Extract the [x, y] coordinate from the center of the cell holding the provided text.  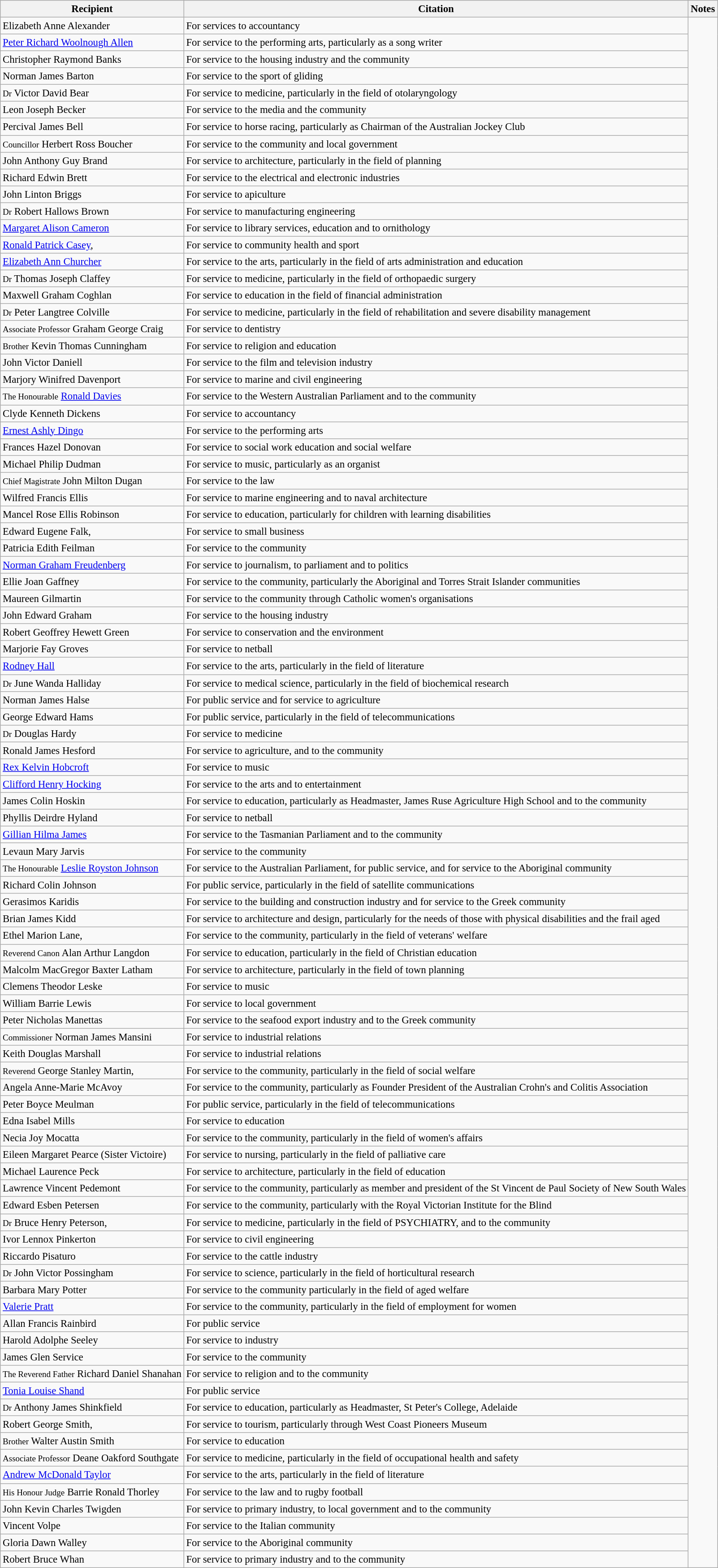
The Reverend Father Richard Daniel Shanahan [92, 1374]
Andrew McDonald Taylor [92, 1475]
For service to the electrical and electronic industries [436, 178]
For service to education, particularly as Headmaster, James Ruse Agriculture High School and to the community [436, 801]
Dr Douglas Hardy [92, 733]
Councillor Herbert Ross Boucher [92, 144]
Brother Walter Austin Smith [92, 1441]
Recipient [92, 9]
Norman James Halse [92, 700]
Phyllis Deirdre Hyland [92, 818]
For service to the Tasmanian Parliament and to the community [436, 835]
Associate Professor Deane Oakford Southgate [92, 1458]
For service to the community through Catholic women's organisations [436, 599]
Ivor Lennox Pinkerton [92, 1239]
Robert Bruce Whan [92, 1559]
For service to medicine, particularly in the field of otolaryngology [436, 93]
For service to the performing arts, particularly as a song writer [436, 43]
Brian James Kidd [92, 919]
For service to tourism, particularly through West Coast Pioneers Museum [436, 1425]
Peter Nicholas Manettas [92, 1020]
For service to the law and to rugby football [436, 1492]
For service to marine engineering and to naval architecture [436, 498]
Keith Douglas Marshall [92, 1054]
Gerasimos Karidis [92, 902]
For service to medicine, particularly in the field of PSYCHIATRY, and to the community [436, 1222]
Wilfred Francis Ellis [92, 498]
Edward Esben Petersen [92, 1205]
Marjory Winifred Davenport [92, 380]
For service to architecture, particularly in the field of town planning [436, 970]
Maureen Gilmartin [92, 599]
For service to industry [436, 1340]
For service to manufacturing engineering [436, 211]
For service to medical science, particularly in the field of biochemical research [436, 683]
Rex Kelvin Hobcroft [92, 767]
For service to the community particularly in the field of aged welfare [436, 1290]
Dr June Wanda Halliday [92, 683]
For service to the building and construction industry and for service to the Greek community [436, 902]
For service to the arts, particularly in the field of arts administration and education [436, 262]
For service to the arts and to entertainment [436, 784]
Reverend George Stanley Martin, [92, 1070]
For service to marine and civil engineering [436, 380]
For service to social work education and social welfare [436, 447]
For service to the seafood export industry and to the Greek community [436, 1020]
Percival James Bell [92, 127]
Dr Anthony James Shinkfield [92, 1408]
For service to accountancy [436, 413]
Barbara Mary Potter [92, 1290]
For service to agriculture, and to the community [436, 750]
Valerie Pratt [92, 1307]
For service to library services, education and to ornithology [436, 228]
For service to the sport of gliding [436, 76]
For service to architecture and design, particularly for the needs of those with physical disabilities and the frail aged [436, 919]
For service to the Aboriginal community [436, 1542]
Harold Adolphe Seeley [92, 1340]
For service to the community, particularly in the field of veterans' welfare [436, 936]
Clemens Theodor Leske [92, 986]
Lawrence Vincent Pedemont [92, 1188]
His Honour Judge Barrie Ronald Thorley [92, 1492]
Brother Kevin Thomas Cunningham [92, 346]
For service to religion and to the community [436, 1374]
For service to medicine, particularly in the field of rehabilitation and severe disability management [436, 312]
Dr Bruce Henry Peterson, [92, 1222]
For service to nursing, particularly in the field of palliative care [436, 1155]
Ronald Patrick Casey, [92, 245]
Clyde Kenneth Dickens [92, 413]
For service to civil engineering [436, 1239]
Patricia Edith Feilman [92, 548]
For service to the Western Australian Parliament and to the community [436, 397]
Robert George Smith, [92, 1425]
Commissioner Norman James Mansini [92, 1037]
For service to community health and sport [436, 245]
Michael Philip Dudman [92, 464]
Christopher Raymond Banks [92, 60]
Maxwell Graham Coghlan [92, 295]
For services to accountancy [436, 26]
John Anthony Guy Brand [92, 160]
For service to religion and education [436, 346]
For service to the law [436, 481]
James Glen Service [92, 1357]
Angela Anne-Marie McAvoy [92, 1087]
For public service and for service to agriculture [436, 700]
For service to dentistry [436, 329]
For service to the cattle industry [436, 1256]
The Honourable Leslie Royston Johnson [92, 868]
Allan Francis Rainbird [92, 1323]
Margaret Alison Cameron [92, 228]
Citation [436, 9]
Tonia Louise Shand [92, 1391]
For service to science, particularly in the field of horticultural research [436, 1273]
John Kevin Charles Twigden [92, 1509]
For service to architecture, particularly in the field of planning [436, 160]
Marjorie Fay Groves [92, 650]
John Edward Graham [92, 615]
For service to small business [436, 531]
Notes [703, 9]
For service to education in the field of financial administration [436, 295]
Gloria Dawn Walley [92, 1542]
Peter Boyce Meulman [92, 1105]
Dr John Victor Possingham [92, 1273]
Peter Richard Woolnough Allen [92, 43]
Ronald James Hesford [92, 750]
Riccardo Pisaturo [92, 1256]
For service to architecture, particularly in the field of education [436, 1172]
For service to the community, particularly as member and president of the St Vincent de Paul Society of New South Wales [436, 1188]
Norman James Barton [92, 76]
Dr Robert Hallows Brown [92, 211]
Leon Joseph Becker [92, 110]
Levaun Mary Jarvis [92, 852]
For service to journalism, to parliament and to politics [436, 565]
For service to education, particularly as Headmaster, St Peter's College, Adelaide [436, 1408]
For service to conservation and the environment [436, 632]
For service to primary industry, to local government and to the community [436, 1509]
For service to the community, particularly the Aboriginal and Torres Strait Islander communities [436, 582]
For service to the Italian community [436, 1525]
Dr Victor David Bear [92, 93]
Edward Eugene Falk, [92, 531]
For service to local government [436, 1003]
Ellie Joan Gaffney [92, 582]
Rodney Hall [92, 666]
Ernest Ashly Dingo [92, 430]
For service to the housing industry [436, 615]
Associate Professor Graham George Craig [92, 329]
Frances Hazel Donovan [92, 447]
For service to the community, particularly with the Royal Victorian Institute for the Blind [436, 1205]
Vincent Volpe [92, 1525]
Mancel Rose Ellis Robinson [92, 515]
James Colin Hoskin [92, 801]
For service to the community, particularly in the field of employment for women [436, 1307]
Eileen Margaret Pearce (Sister Victoire) [92, 1155]
Robert Geoffrey Hewett Green [92, 632]
Dr Peter Langtree Colville [92, 312]
Clifford Henry Hocking [92, 784]
Necia Joy Mocatta [92, 1138]
Edna Isabel Mills [92, 1121]
For service to the community, particularly in the field of women's affairs [436, 1138]
George Edward Hams [92, 717]
Malcolm MacGregor Baxter Latham [92, 970]
For service to apiculture [436, 194]
John Linton Briggs [92, 194]
Michael Laurence Peck [92, 1172]
For service to medicine [436, 733]
John Victor Daniell [92, 363]
For service to education, particularly for children with learning disabilities [436, 515]
Reverend Canon Alan Arthur Langdon [92, 953]
For service to horse racing, particularly as Chairman of the Australian Jockey Club [436, 127]
The Honourable Ronald Davies [92, 397]
For service to the community, particularly in the field of social welfare [436, 1070]
Gillian Hilma James [92, 835]
For service to medicine, particularly in the field of orthopaedic surgery [436, 278]
Norman Graham Freudenberg [92, 565]
For service to the Australian Parliament, for public service, and for service to the Aboriginal community [436, 868]
Ethel Marion Lane, [92, 936]
For public service, particularly in the field of satellite communications [436, 885]
Chief Magistrate John Milton Dugan [92, 481]
For service to primary industry and to the community [436, 1559]
Richard Edwin Brett [92, 178]
Dr Thomas Joseph Claffey [92, 278]
For service to music, particularly as an organist [436, 464]
Elizabeth Ann Churcher [92, 262]
For service to the housing industry and the community [436, 60]
For service to the media and the community [436, 110]
For service to the community and local government [436, 144]
Richard Colin Johnson [92, 885]
For service to education, particularly in the field of Christian education [436, 953]
For service to the film and television industry [436, 363]
William Barrie Lewis [92, 1003]
Elizabeth Anne Alexander [92, 26]
For service to the performing arts [436, 430]
For service to the community, particularly as Founder President of the Australian Crohn's and Colitis Association [436, 1087]
For service to medicine, particularly in the field of occupational health and safety [436, 1458]
